Determine the [x, y] coordinate at the center of the cell enclosing the given text.  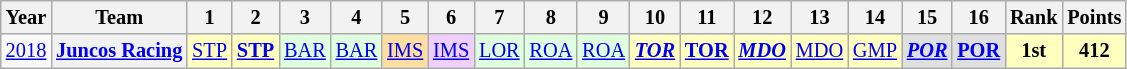
14 [875, 17]
LOR [499, 51]
Juncos Racing [119, 51]
5 [405, 17]
Points [1094, 17]
Team [119, 17]
GMP [875, 51]
9 [604, 17]
6 [451, 17]
1 [210, 17]
Rank [1034, 17]
7 [499, 17]
4 [357, 17]
2 [256, 17]
10 [655, 17]
8 [552, 17]
2018 [26, 51]
Year [26, 17]
1st [1034, 51]
16 [978, 17]
412 [1094, 51]
11 [706, 17]
13 [820, 17]
3 [305, 17]
12 [762, 17]
15 [927, 17]
